Locate the cell with the specified text and output its [X, Y] center coordinate. 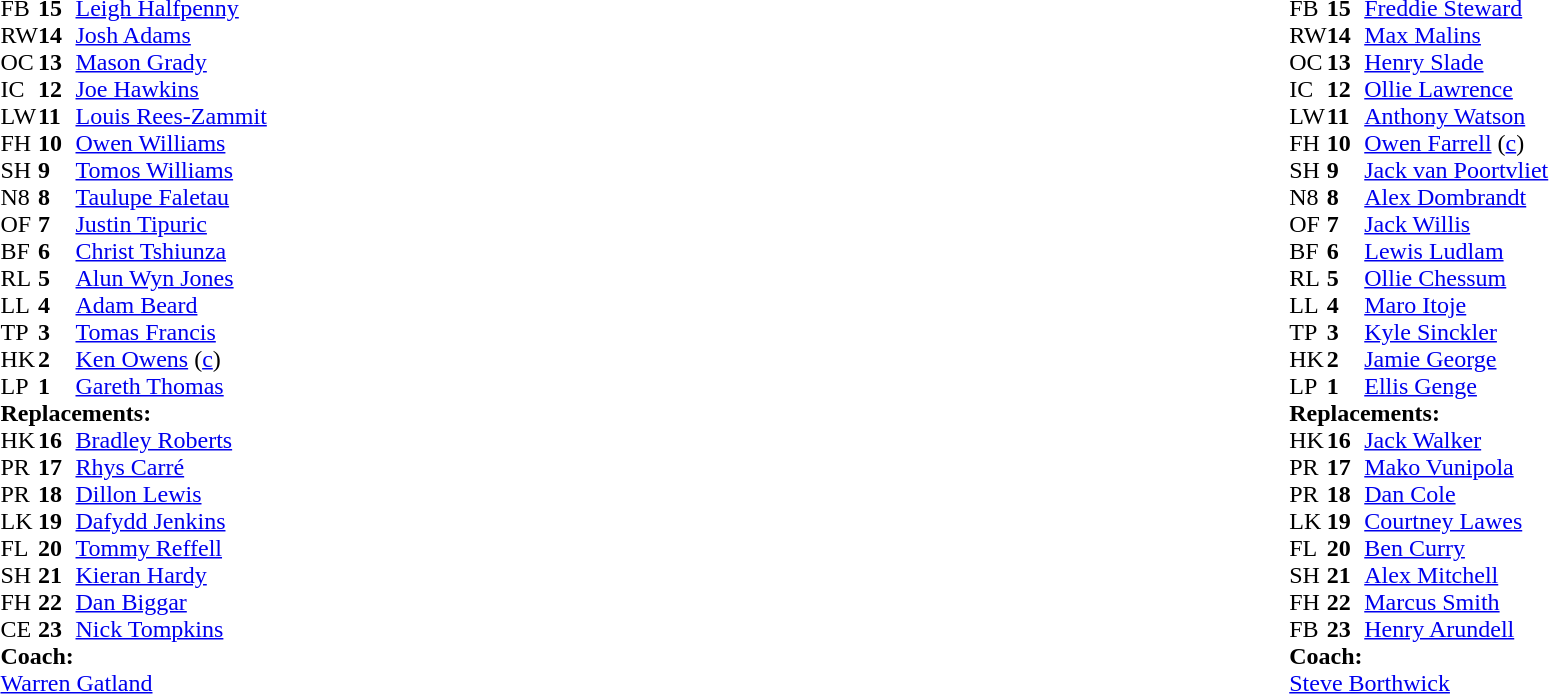
FB [1308, 630]
Christ Tshiunza [172, 252]
Alun Wyn Jones [172, 278]
Mako Vunipola [1456, 468]
Kyle Sinckler [1456, 332]
Courtney Lawes [1456, 522]
Adam Beard [172, 306]
Owen Williams [172, 144]
Max Malins [1456, 36]
Tomos Williams [172, 170]
Tomas Francis [172, 332]
Rhys Carré [172, 468]
Joe Hawkins [172, 90]
Jack van Poortvliet [1456, 170]
Kieran Hardy [172, 576]
Henry Slade [1456, 62]
Bradley Roberts [172, 440]
Jack Willis [1456, 224]
Tommy Reffell [172, 548]
Justin Tipuric [172, 224]
Ollie Chessum [1456, 278]
Dillon Lewis [172, 494]
Jamie George [1456, 360]
Mason Grady [172, 62]
Ben Curry [1456, 548]
Louis Rees-Zammit [172, 116]
Nick Tompkins [172, 630]
CE [19, 630]
Alex Mitchell [1456, 576]
Dafydd Jenkins [172, 522]
Maro Itoje [1456, 306]
Taulupe Faletau [172, 198]
Owen Farrell (c) [1456, 144]
Dan Biggar [172, 602]
Marcus Smith [1456, 602]
Anthony Watson [1456, 116]
Gareth Thomas [172, 386]
Josh Adams [172, 36]
Lewis Ludlam [1456, 252]
Alex Dombrandt [1456, 198]
Henry Arundell [1456, 630]
Ken Owens (c) [172, 360]
Ellis Genge [1456, 386]
Dan Cole [1456, 494]
Ollie Lawrence [1456, 90]
Jack Walker [1456, 440]
